Output the (X, Y) coordinate of the center of the cell containing the given text.  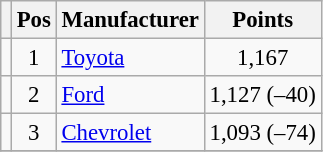
Pos (34, 20)
1,127 (–40) (262, 95)
Points (262, 20)
Manufacturer (130, 20)
Toyota (130, 58)
2 (34, 95)
1 (34, 58)
Ford (130, 95)
1,167 (262, 58)
1,093 (–74) (262, 133)
3 (34, 133)
Chevrolet (130, 133)
